Capture the cell that displays the provided text and extract its (x, y) central coordinate. 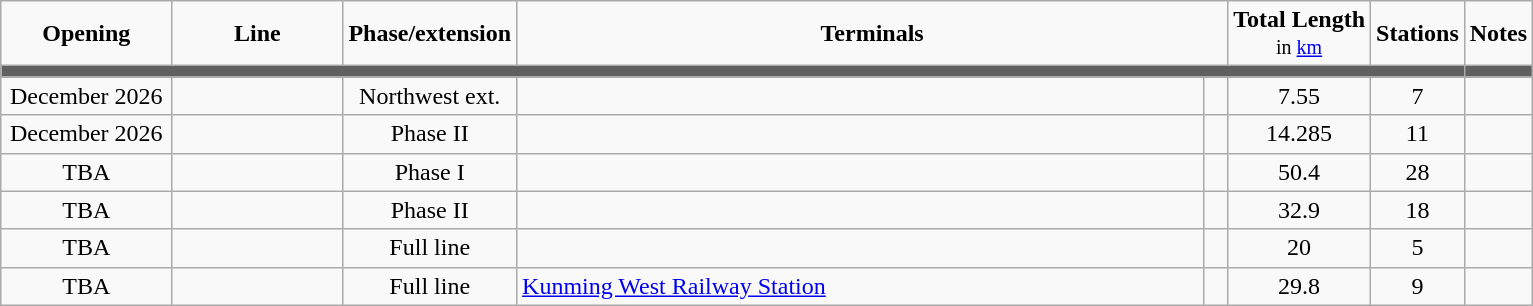
9 (1418, 286)
Total Lengthin km (1300, 34)
Line (258, 34)
Northwest ext. (430, 96)
Stations (1418, 34)
Phase I (430, 172)
29.8 (1300, 286)
7.55 (1300, 96)
50.4 (1300, 172)
14.285 (1300, 134)
18 (1418, 210)
20 (1300, 248)
Notes (1498, 34)
5 (1418, 248)
Terminals (872, 34)
11 (1418, 134)
Phase/extension (430, 34)
32.9 (1300, 210)
7 (1418, 96)
Kunming West Railway Station (860, 286)
28 (1418, 172)
Opening (86, 34)
